Extract the (X, Y) coordinate from the center of the cell holding the provided text.  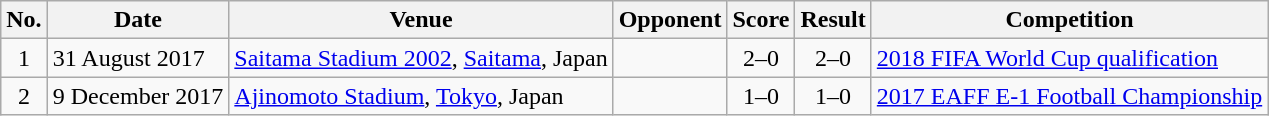
Result (833, 20)
Score (761, 20)
2018 FIFA World Cup qualification (1069, 58)
Ajinomoto Stadium, Tokyo, Japan (421, 96)
1 (24, 58)
2 (24, 96)
31 August 2017 (138, 58)
9 December 2017 (138, 96)
Competition (1069, 20)
No. (24, 20)
Date (138, 20)
Venue (421, 20)
2017 EAFF E-1 Football Championship (1069, 96)
Opponent (670, 20)
Saitama Stadium 2002, Saitama, Japan (421, 58)
